Scan for the cell matching the given text and deliver its (x, y) coordinate at center. 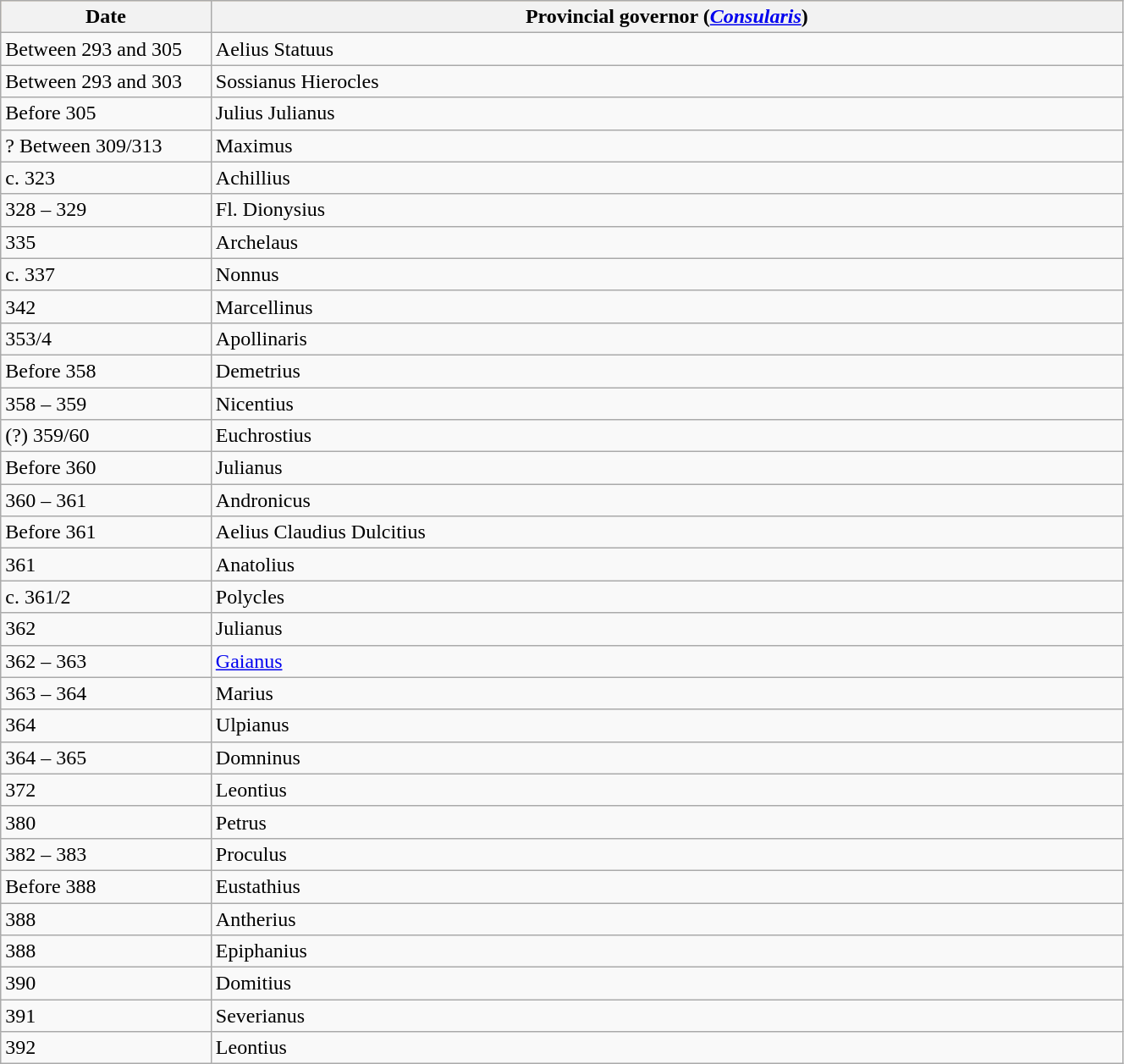
392 (107, 1048)
Andronicus (667, 500)
Epiphanius (667, 951)
Achillius (667, 178)
390 (107, 984)
Maximus (667, 146)
c. 323 (107, 178)
361 (107, 565)
362 – 363 (107, 661)
Ulpianus (667, 725)
Antherius (667, 918)
342 (107, 306)
Proculus (667, 854)
Before 358 (107, 371)
364 (107, 725)
Between 293 and 305 (107, 49)
(?) 359/60 (107, 436)
c. 361/2 (107, 597)
Demetrius (667, 371)
364 – 365 (107, 758)
Before 388 (107, 886)
Gaianus (667, 661)
Eustathius (667, 886)
Between 293 and 303 (107, 81)
362 (107, 629)
Before 361 (107, 532)
Marius (667, 693)
Before 360 (107, 468)
Severianus (667, 1016)
Marcellinus (667, 306)
358 – 359 (107, 404)
Nonnus (667, 274)
Provincial governor (Consularis) (667, 17)
Julius Julianus (667, 113)
c. 337 (107, 274)
Polycles (667, 597)
380 (107, 822)
Before 305 (107, 113)
Aelius Statuus (667, 49)
353/4 (107, 339)
Apollinaris (667, 339)
Nicentius (667, 404)
372 (107, 790)
Anatolius (667, 565)
Aelius Claudius Dulcitius (667, 532)
? Between 309/313 (107, 146)
363 – 364 (107, 693)
Petrus (667, 822)
328 – 329 (107, 210)
360 – 361 (107, 500)
335 (107, 242)
Sossianus Hierocles (667, 81)
Domninus (667, 758)
Domitius (667, 984)
Euchrostius (667, 436)
Date (107, 17)
382 – 383 (107, 854)
Archelaus (667, 242)
Fl. Dionysius (667, 210)
391 (107, 1016)
